Locate the cell with the specified text and output its (X, Y) center coordinate. 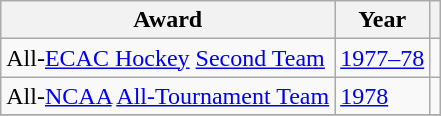
Year (382, 20)
All-ECAC Hockey Second Team (168, 58)
1977–78 (382, 58)
1978 (382, 96)
All-NCAA All-Tournament Team (168, 96)
Award (168, 20)
